Extract the (X, Y) coordinate from the center of the cell holding the provided text.  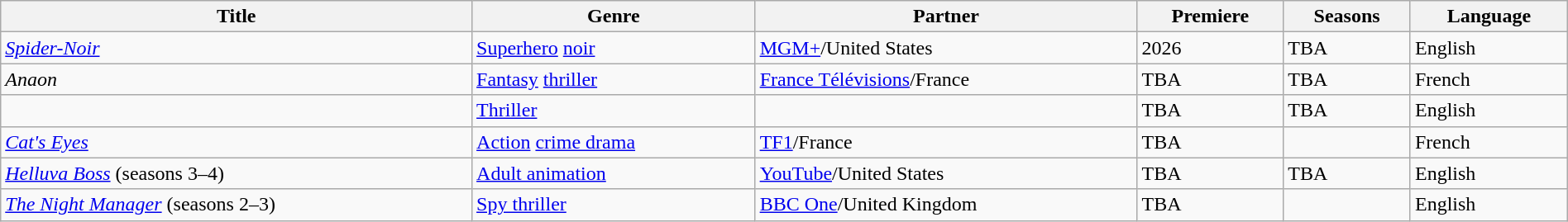
France Télévisions/France (946, 79)
Thriller (614, 111)
TF1/France (946, 142)
Seasons (1347, 17)
The Night Manager (seasons 2–3) (237, 205)
Superhero noir (614, 48)
Language (1489, 17)
Premiere (1211, 17)
Cat's Eyes (237, 142)
Action crime drama (614, 142)
YouTube/United States (946, 173)
Anaon (237, 79)
Title (237, 17)
Partner (946, 17)
Spider-Noir (237, 48)
Genre (614, 17)
2026 (1211, 48)
Adult animation (614, 173)
BBC One/United Kingdom (946, 205)
Spy thriller (614, 205)
Helluva Boss (seasons 3–4) (237, 173)
Fantasy thriller (614, 79)
MGM+/United States (946, 48)
